Scan for the cell matching the given text and deliver its (X, Y) coordinate at center. 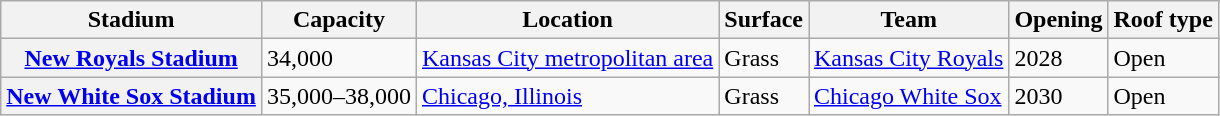
35,000–38,000 (338, 96)
Stadium (132, 20)
Kansas City Royals (908, 58)
Surface (764, 20)
Opening (1058, 20)
New White Sox Stadium (132, 96)
2028 (1058, 58)
Location (567, 20)
2030 (1058, 96)
Kansas City metropolitan area (567, 58)
Capacity (338, 20)
Chicago White Sox (908, 96)
Team (908, 20)
New Royals Stadium (132, 58)
Chicago, Illinois (567, 96)
34,000 (338, 58)
Roof type (1163, 20)
